Provide the (X, Y) coordinate of the cell's center where the given text is located.  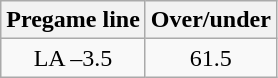
Over/under (210, 20)
61.5 (210, 58)
LA –3.5 (74, 58)
Pregame line (74, 20)
